Capture the cell that displays the provided text and extract its [x, y] central coordinate. 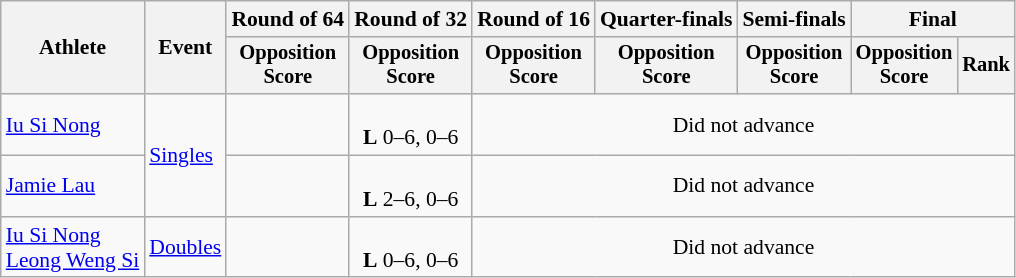
Iu Si NongLeong Weng Si [73, 248]
Singles [185, 155]
Semi-finals [794, 19]
Jamie Lau [73, 186]
Doubles [185, 248]
Event [185, 48]
Final [933, 19]
Round of 16 [534, 19]
Iu Si Nong [73, 124]
L 2–6, 0–6 [410, 186]
Round of 32 [410, 19]
Quarter-finals [666, 19]
Rank [986, 66]
Athlete [73, 48]
Round of 64 [288, 19]
